Return [X, Y] of the center of cell containing provided text 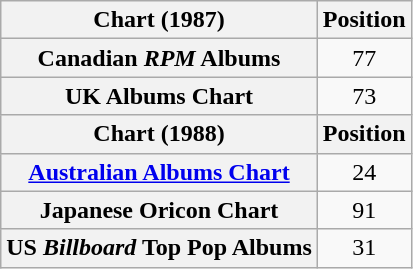
Chart (1987) [160, 20]
Chart (1988) [160, 134]
24 [364, 172]
Canadian RPM Albums [160, 58]
UK Albums Chart [160, 96]
91 [364, 210]
31 [364, 248]
Australian Albums Chart [160, 172]
US Billboard Top Pop Albums [160, 248]
73 [364, 96]
Japanese Oricon Chart [160, 210]
77 [364, 58]
